Return (x, y) of the center of cell containing provided text 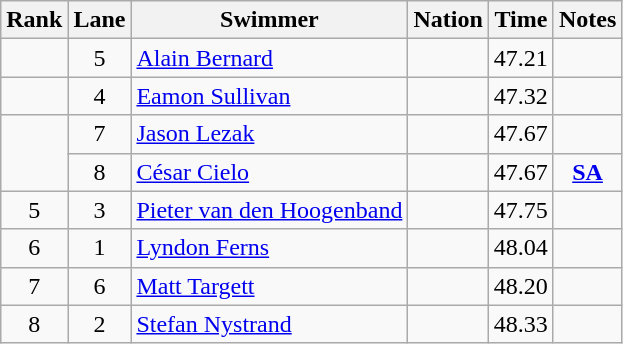
Lane (100, 20)
48.04 (520, 248)
Eamon Sullivan (270, 96)
Time (520, 20)
Pieter van den Hoogenband (270, 210)
3 (100, 210)
47.21 (520, 58)
César Cielo (270, 172)
SA (587, 172)
Swimmer (270, 20)
Matt Targett (270, 286)
Stefan Nystrand (270, 324)
Nation (448, 20)
1 (100, 248)
Jason Lezak (270, 134)
47.75 (520, 210)
2 (100, 324)
47.32 (520, 96)
Rank (34, 20)
48.33 (520, 324)
Alain Bernard (270, 58)
4 (100, 96)
Lyndon Ferns (270, 248)
48.20 (520, 286)
Notes (587, 20)
